Pinpoint the cell where the given text exists, returning its [X, Y] midpoint coordinate. 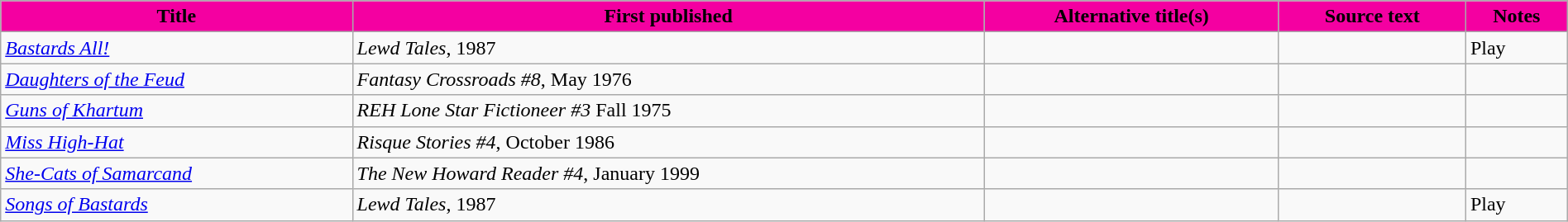
Notes [1517, 17]
Miss High-Hat [177, 142]
Fantasy Crossroads #8, May 1976 [668, 79]
Daughters of the Feud [177, 79]
Songs of Bastards [177, 205]
REH Lone Star Fictioneer #3 Fall 1975 [668, 111]
Alternative title(s) [1131, 17]
She-Cats of Samarcand [177, 173]
Title [177, 17]
The New Howard Reader #4, January 1999 [668, 173]
Guns of Khartum [177, 111]
Bastards All! [177, 48]
First published [668, 17]
Risque Stories #4, October 1986 [668, 142]
Source text [1372, 17]
